Output the [x, y] coordinate of the center of the cell containing the given text.  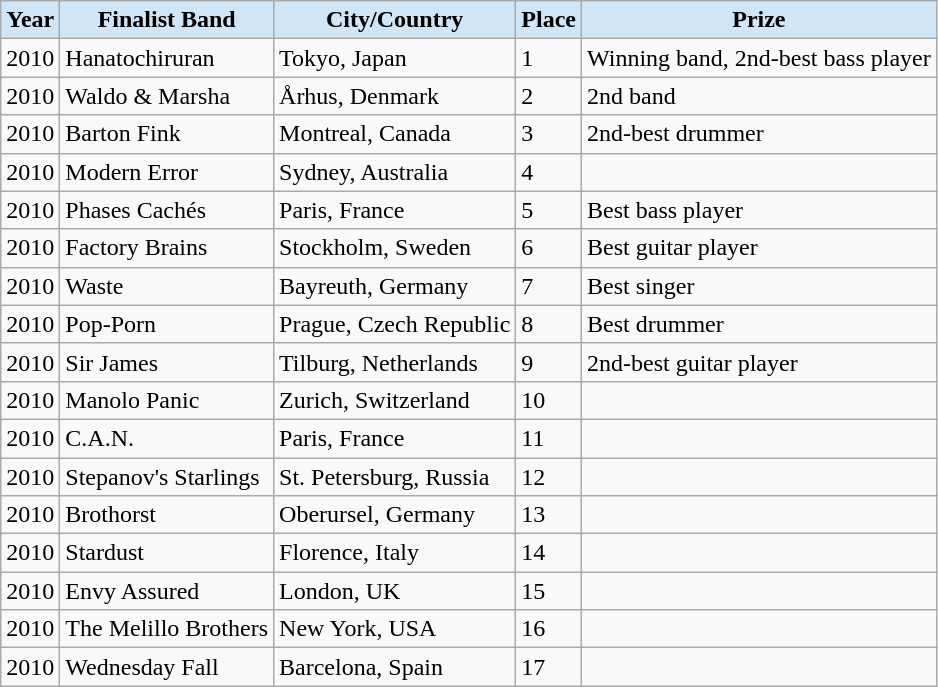
2nd-best drummer [760, 134]
Phases Cachés [167, 210]
13 [549, 515]
17 [549, 667]
Best singer [760, 286]
Waste [167, 286]
15 [549, 591]
Pop-Porn [167, 324]
Stepanov's Starlings [167, 477]
Sir James [167, 362]
Modern Error [167, 172]
Prize [760, 20]
Best guitar player [760, 248]
Stardust [167, 553]
2nd band [760, 96]
St. Petersburg, Russia [395, 477]
Best drummer [760, 324]
Best bass player [760, 210]
Florence, Italy [395, 553]
11 [549, 438]
Place [549, 20]
New York, USA [395, 629]
Stockholm, Sweden [395, 248]
8 [549, 324]
London, UK [395, 591]
Århus, Denmark [395, 96]
Year [30, 20]
City/Country [395, 20]
Oberursel, Germany [395, 515]
Finalist Band [167, 20]
10 [549, 400]
Waldo & Marsha [167, 96]
Tokyo, Japan [395, 58]
Winning band, 2nd-best bass player [760, 58]
5 [549, 210]
Manolo Panic [167, 400]
2nd-best guitar player [760, 362]
3 [549, 134]
Envy Assured [167, 591]
1 [549, 58]
9 [549, 362]
Hanatochiruran [167, 58]
Brothorst [167, 515]
Sydney, Australia [395, 172]
Montreal, Canada [395, 134]
Wednesday Fall [167, 667]
Factory Brains [167, 248]
Zurich, Switzerland [395, 400]
4 [549, 172]
Bayreuth, Germany [395, 286]
The Melillo Brothers [167, 629]
6 [549, 248]
Barcelona, Spain [395, 667]
16 [549, 629]
12 [549, 477]
14 [549, 553]
Tilburg, Netherlands [395, 362]
Barton Fink [167, 134]
C.A.N. [167, 438]
Prague, Czech Republic [395, 324]
7 [549, 286]
2 [549, 96]
